Determine the (x, y) coordinate at the center of the cell enclosing the given text.  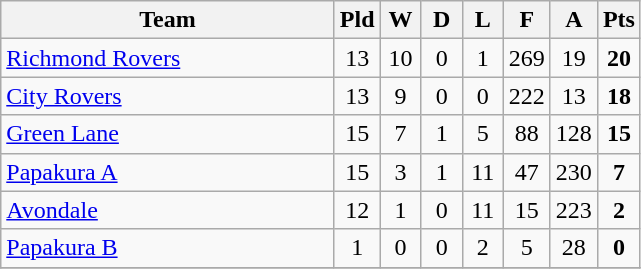
12 (357, 210)
Avondale (168, 210)
Papakura B (168, 248)
Green Lane (168, 134)
Pld (357, 20)
10 (400, 58)
Papakura A (168, 172)
128 (574, 134)
Richmond Rovers (168, 58)
230 (574, 172)
223 (574, 210)
Pts (618, 20)
222 (526, 96)
A (574, 20)
47 (526, 172)
9 (400, 96)
Team (168, 20)
City Rovers (168, 96)
269 (526, 58)
W (400, 20)
20 (618, 58)
19 (574, 58)
3 (400, 172)
88 (526, 134)
F (526, 20)
D (442, 20)
28 (574, 248)
18 (618, 96)
L (482, 20)
